Locate the cell with the specified text and output its (x, y) center coordinate. 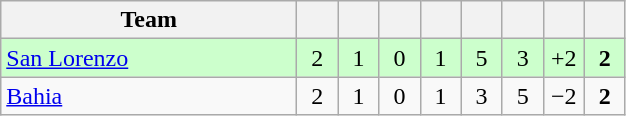
Bahia (149, 96)
−2 (564, 96)
Team (149, 20)
+2 (564, 58)
San Lorenzo (149, 58)
